Locate the cell with the specified text and output its [x, y] center coordinate. 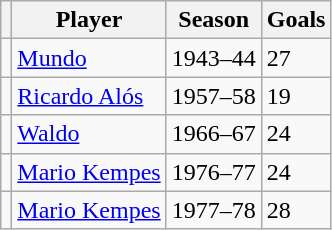
1976–77 [214, 172]
Goals [296, 20]
Ricardo Alós [89, 96]
Player [89, 20]
1966–67 [214, 134]
Mundo [89, 58]
Season [214, 20]
19 [296, 96]
1943–44 [214, 58]
1977–78 [214, 210]
28 [296, 210]
Waldo [89, 134]
1957–58 [214, 96]
27 [296, 58]
